Locate the cell with the specified text and output its (X, Y) center coordinate. 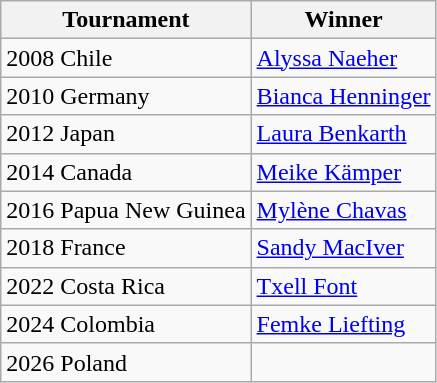
2008 Chile (126, 58)
2022 Costa Rica (126, 286)
Laura Benkarth (344, 134)
2012 Japan (126, 134)
2014 Canada (126, 172)
2024 Colombia (126, 324)
2016 Papua New Guinea (126, 210)
Mylène Chavas (344, 210)
Meike Kämper (344, 172)
2010 Germany (126, 96)
Sandy MacIver (344, 248)
Alyssa Naeher (344, 58)
2018 France (126, 248)
Winner (344, 20)
2026 Poland (126, 362)
Femke Liefting (344, 324)
Txell Font (344, 286)
Bianca Henninger (344, 96)
Tournament (126, 20)
